For the text-containing cell, return its midpoint in (X, Y) coordinate format. 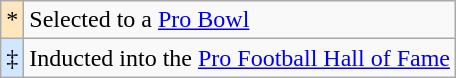
‡ (12, 58)
Inducted into the Pro Football Hall of Fame (240, 58)
Selected to a Pro Bowl (240, 20)
* (12, 20)
